Provide the (X, Y) coordinate of the cell's center where the given text is located.  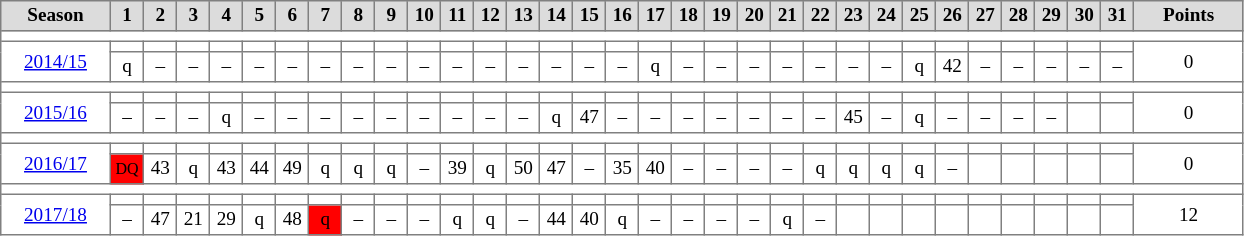
23 (854, 16)
DQ (127, 169)
27 (986, 16)
2 (160, 16)
Season (56, 16)
7 (326, 16)
28 (1018, 16)
13 (524, 16)
9 (392, 16)
6 (292, 16)
10 (424, 16)
25 (920, 16)
3 (194, 16)
8 (358, 16)
2017/18 (56, 214)
14 (556, 16)
45 (854, 118)
48 (292, 220)
22 (820, 16)
4 (226, 16)
20 (754, 16)
39 (458, 169)
Points (1189, 16)
31 (1118, 16)
2014/15 (56, 61)
24 (886, 16)
2016/17 (56, 163)
35 (622, 169)
19 (722, 16)
16 (622, 16)
1 (127, 16)
26 (952, 16)
18 (688, 16)
11 (458, 16)
42 (952, 67)
5 (260, 16)
49 (292, 169)
30 (1084, 16)
17 (656, 16)
2015/16 (56, 112)
50 (524, 169)
15 (590, 16)
